From the cell containing the given text, extract its center point as [x, y] coordinate. 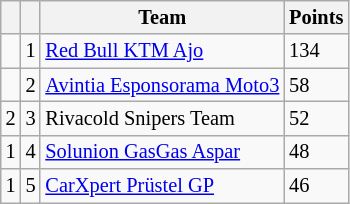
CarXpert Prüstel GP [162, 186]
48 [316, 152]
Rivacold Snipers Team [162, 118]
Points [316, 17]
134 [316, 51]
Avintia Esponsorama Moto3 [162, 85]
4 [31, 152]
Solunion GasGas Aspar [162, 152]
46 [316, 186]
58 [316, 85]
3 [31, 118]
Team [162, 17]
52 [316, 118]
Red Bull KTM Ajo [162, 51]
5 [31, 186]
